Output the (X, Y) coordinate of the center of the cell containing the given text.  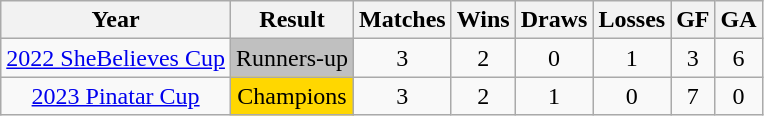
Losses (632, 20)
Year (116, 20)
6 (738, 58)
Result (292, 20)
Champions (292, 96)
Runners-up (292, 58)
2022 SheBelieves Cup (116, 58)
Matches (403, 20)
7 (693, 96)
2023 Pinatar Cup (116, 96)
GF (693, 20)
Wins (483, 20)
GA (738, 20)
Draws (554, 20)
